Provide the (X, Y) coordinate of the cell's center where the given text is located.  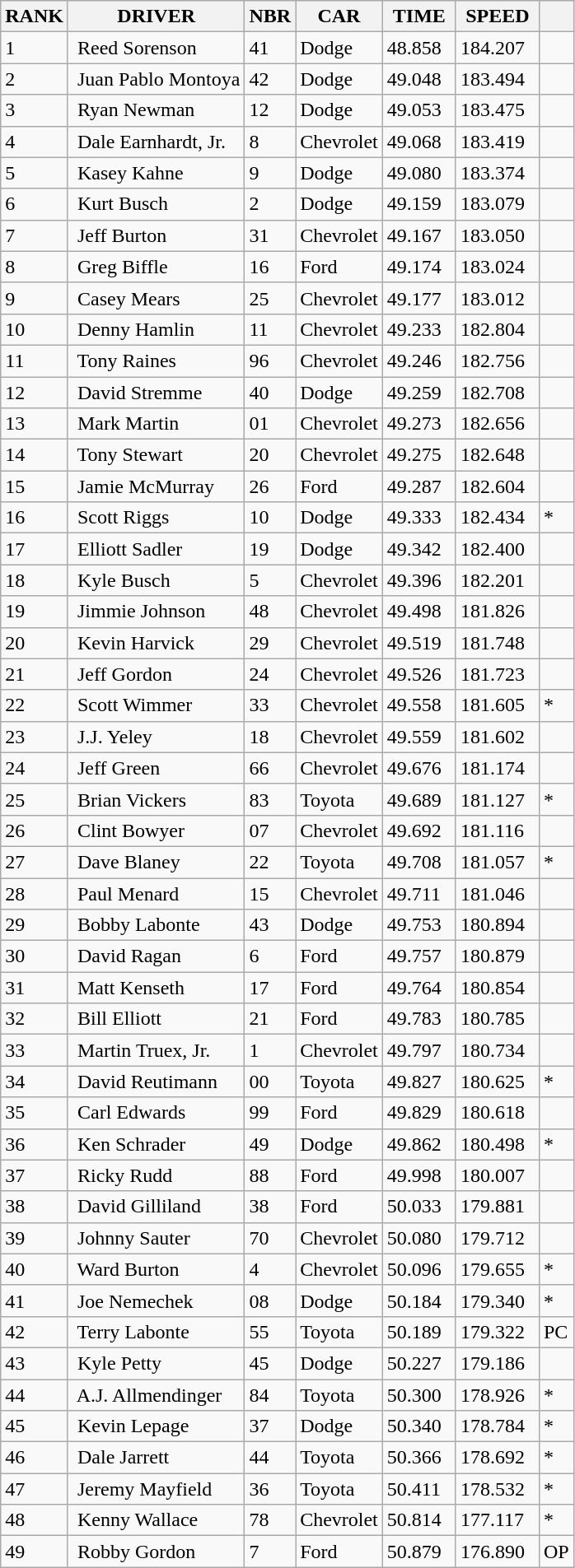
49.275 (418, 455)
34 (35, 1082)
Greg Biffle (156, 267)
35 (35, 1113)
183.050 (498, 235)
181.116 (498, 831)
OP (556, 1552)
179.712 (498, 1238)
Jeff Gordon (156, 674)
184.207 (498, 48)
49.287 (418, 486)
Dale Earnhardt, Jr. (156, 142)
Kyle Petty (156, 1363)
Matt Kenseth (156, 988)
181.605 (498, 705)
Scott Wimmer (156, 705)
49.167 (418, 235)
181.748 (498, 643)
181.127 (498, 799)
49.692 (418, 831)
49.177 (418, 298)
DRIVER (156, 16)
PC (556, 1332)
182.708 (498, 393)
49.396 (418, 580)
RANK (35, 16)
50.184 (418, 1300)
Tony Raines (156, 361)
Mark Martin (156, 424)
50.300 (418, 1395)
183.024 (498, 267)
181.602 (498, 737)
Kevin Harvick (156, 643)
47 (35, 1489)
J.J. Yeley (156, 737)
46 (35, 1458)
Ken Schrader (156, 1144)
49.559 (418, 737)
David Reutimann (156, 1082)
27 (35, 862)
182.804 (498, 329)
49.708 (418, 862)
TIME (418, 16)
Ward Burton (156, 1269)
Robby Gordon (156, 1552)
49.676 (418, 768)
Denny Hamlin (156, 329)
50.366 (418, 1458)
Jeff Burton (156, 235)
183.419 (498, 142)
178.532 (498, 1489)
49.689 (418, 799)
180.879 (498, 956)
CAR (339, 16)
182.434 (498, 518)
182.656 (498, 424)
49.246 (418, 361)
Martin Truex, Jr. (156, 1050)
50.411 (418, 1489)
49.333 (418, 518)
179.186 (498, 1363)
Bobby Labonte (156, 925)
Bill Elliott (156, 1019)
179.655 (498, 1269)
180.007 (498, 1175)
49.829 (418, 1113)
180.854 (498, 988)
Carl Edwards (156, 1113)
179.322 (498, 1332)
49.757 (418, 956)
49.827 (418, 1082)
Reed Sorenson (156, 48)
181.826 (498, 612)
49.558 (418, 705)
30 (35, 956)
NBR (270, 16)
84 (270, 1395)
182.648 (498, 455)
182.756 (498, 361)
Brian Vickers (156, 799)
182.604 (498, 486)
49.498 (418, 612)
177.117 (498, 1520)
49.862 (418, 1144)
49.764 (418, 988)
50.033 (418, 1207)
Ryan Newman (156, 110)
180.498 (498, 1144)
49.783 (418, 1019)
55 (270, 1332)
180.625 (498, 1082)
50.814 (418, 1520)
96 (270, 361)
Elliott Sadler (156, 549)
David Ragan (156, 956)
08 (270, 1300)
Tony Stewart (156, 455)
Joe Nemechek (156, 1300)
49.233 (418, 329)
Terry Labonte (156, 1332)
49.048 (418, 79)
Juan Pablo Montoya (156, 79)
88 (270, 1175)
178.926 (498, 1395)
49.080 (418, 173)
183.374 (498, 173)
181.174 (498, 768)
Kurt Busch (156, 204)
Jamie McMurray (156, 486)
176.890 (498, 1552)
49.526 (418, 674)
50.879 (418, 1552)
180.618 (498, 1113)
Paul Menard (156, 893)
183.012 (498, 298)
49.259 (418, 393)
181.046 (498, 893)
Dave Blaney (156, 862)
181.057 (498, 862)
178.784 (498, 1426)
49.797 (418, 1050)
Kevin Lepage (156, 1426)
Dale Jarrett (156, 1458)
00 (270, 1082)
83 (270, 799)
49.159 (418, 204)
Jeremy Mayfield (156, 1489)
48.858 (418, 48)
179.881 (498, 1207)
23 (35, 737)
99 (270, 1113)
182.201 (498, 580)
181.723 (498, 674)
49.068 (418, 142)
49.053 (418, 110)
07 (270, 831)
180.894 (498, 925)
70 (270, 1238)
Jimmie Johnson (156, 612)
178.692 (498, 1458)
01 (270, 424)
49.711 (418, 893)
Casey Mears (156, 298)
Jeff Green (156, 768)
Kenny Wallace (156, 1520)
50.189 (418, 1332)
50.340 (418, 1426)
50.227 (418, 1363)
SPEED (498, 16)
180.785 (498, 1019)
Ricky Rudd (156, 1175)
David Stremme (156, 393)
David Gilliland (156, 1207)
32 (35, 1019)
Kasey Kahne (156, 173)
14 (35, 455)
Clint Bowyer (156, 831)
49.273 (418, 424)
179.340 (498, 1300)
182.400 (498, 549)
66 (270, 768)
Kyle Busch (156, 580)
3 (35, 110)
Johnny Sauter (156, 1238)
183.079 (498, 204)
49.519 (418, 643)
49.998 (418, 1175)
28 (35, 893)
A.J. Allmendinger (156, 1395)
49.753 (418, 925)
13 (35, 424)
39 (35, 1238)
49.174 (418, 267)
183.475 (498, 110)
Scott Riggs (156, 518)
50.096 (418, 1269)
78 (270, 1520)
183.494 (498, 79)
180.734 (498, 1050)
50.080 (418, 1238)
49.342 (418, 549)
